Output the (X, Y) coordinate of the center of the cell containing the given text.  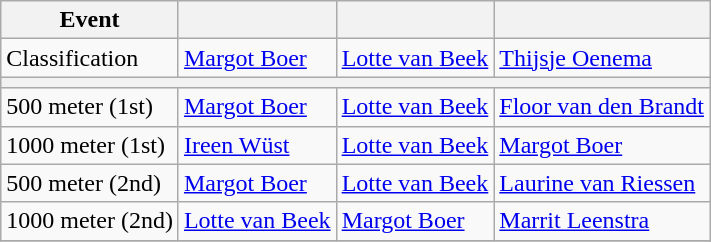
Thijsje Oenema (602, 58)
Floor van den Brandt (602, 107)
Classification (90, 58)
Laurine van Riessen (602, 183)
Ireen Wüst (257, 145)
500 meter (1st) (90, 107)
1000 meter (1st) (90, 145)
1000 meter (2nd) (90, 221)
Event (90, 20)
Marrit Leenstra (602, 221)
500 meter (2nd) (90, 183)
